For the text-containing cell, return its midpoint in (X, Y) coordinate format. 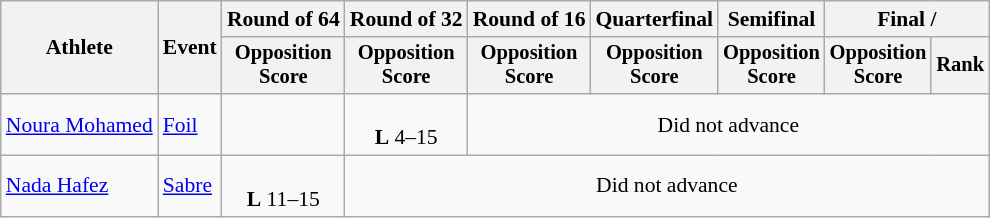
Athlete (80, 48)
Rank (960, 66)
Round of 32 (406, 19)
Foil (190, 124)
Nada Hafez (80, 186)
L 11–15 (284, 186)
Round of 16 (530, 19)
Sabre (190, 186)
Final / (907, 19)
Noura Mohamed (80, 124)
L 4–15 (406, 124)
Event (190, 48)
Semifinal (772, 19)
Round of 64 (284, 19)
Quarterfinal (655, 19)
